Search for the cell housing the specified text and yield its [x, y] center coordinate. 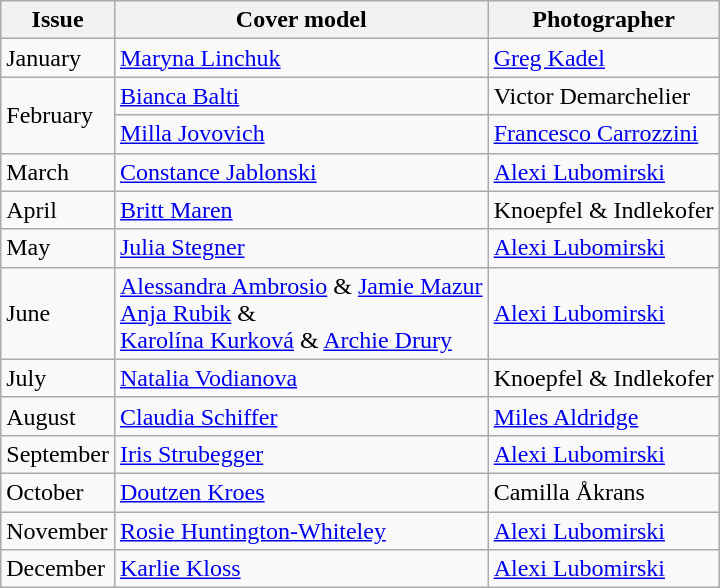
Cover model [301, 20]
Photographer [604, 20]
March [58, 172]
Maryna Linchuk [301, 58]
Camilla Åkrans [604, 492]
Julia Stegner [301, 248]
Natalia Vodianova [301, 378]
Issue [58, 20]
Iris Strubegger [301, 454]
September [58, 454]
Milla Jovovich [301, 134]
January [58, 58]
Constance Jablonski [301, 172]
December [58, 569]
Greg Kadel [604, 58]
August [58, 416]
Karlie Kloss [301, 569]
November [58, 531]
April [58, 210]
Miles Aldridge [604, 416]
Alessandra Ambrosio & Jamie MazurAnja Rubik & Karolína Kurková & Archie Drury [301, 313]
Bianca Balti [301, 96]
October [58, 492]
Rosie Huntington-Whiteley [301, 531]
June [58, 313]
Victor Demarchelier [604, 96]
Britt Maren [301, 210]
February [58, 115]
Francesco Carrozzini [604, 134]
May [58, 248]
July [58, 378]
Doutzen Kroes [301, 492]
Claudia Schiffer [301, 416]
